Locate the cell with the specified text and output its (x, y) center coordinate. 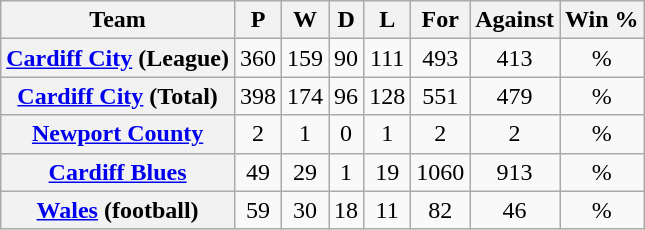
913 (515, 172)
479 (515, 96)
P (258, 20)
111 (388, 58)
For (440, 20)
493 (440, 58)
Wales (football) (118, 210)
128 (388, 96)
1060 (440, 172)
18 (346, 210)
Cardiff Blues (118, 172)
46 (515, 210)
413 (515, 58)
L (388, 20)
49 (258, 172)
59 (258, 210)
0 (346, 134)
W (306, 20)
30 (306, 210)
551 (440, 96)
Cardiff City (Total) (118, 96)
159 (306, 58)
174 (306, 96)
Newport County (118, 134)
19 (388, 172)
360 (258, 58)
D (346, 20)
398 (258, 96)
82 (440, 210)
96 (346, 96)
90 (346, 58)
Win % (602, 20)
Against (515, 20)
11 (388, 210)
29 (306, 172)
Cardiff City (League) (118, 58)
Team (118, 20)
